Identify which cell holds the provided text, then report its (x, y) central coordinate. 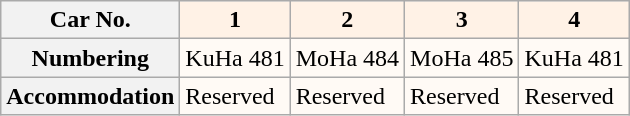
1 (235, 20)
MoHa 485 (462, 58)
4 (574, 20)
Car No. (90, 20)
Accommodation (90, 96)
2 (347, 20)
Numbering (90, 58)
MoHa 484 (347, 58)
3 (462, 20)
